Capture the cell that displays the provided text and extract its (X, Y) central coordinate. 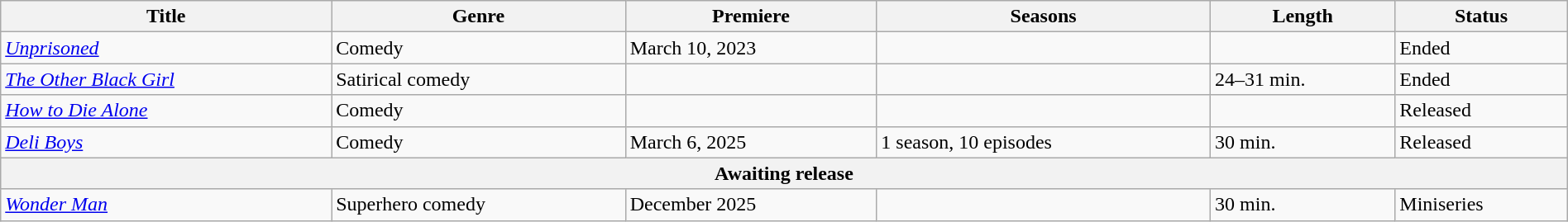
1 season, 10 episodes (1044, 142)
Wonder Man (166, 205)
Deli Boys (166, 142)
The Other Black Girl (166, 79)
Satirical comedy (478, 79)
24–31 min. (1303, 79)
Length (1303, 17)
March 6, 2025 (751, 142)
Seasons (1044, 17)
Genre (478, 17)
Premiere (751, 17)
Miniseries (1481, 205)
December 2025 (751, 205)
Title (166, 17)
March 10, 2023 (751, 48)
Unprisoned (166, 48)
Superhero comedy (478, 205)
Status (1481, 17)
Awaiting release (784, 173)
How to Die Alone (166, 111)
